Identify which cell holds the provided text, then report its (x, y) central coordinate. 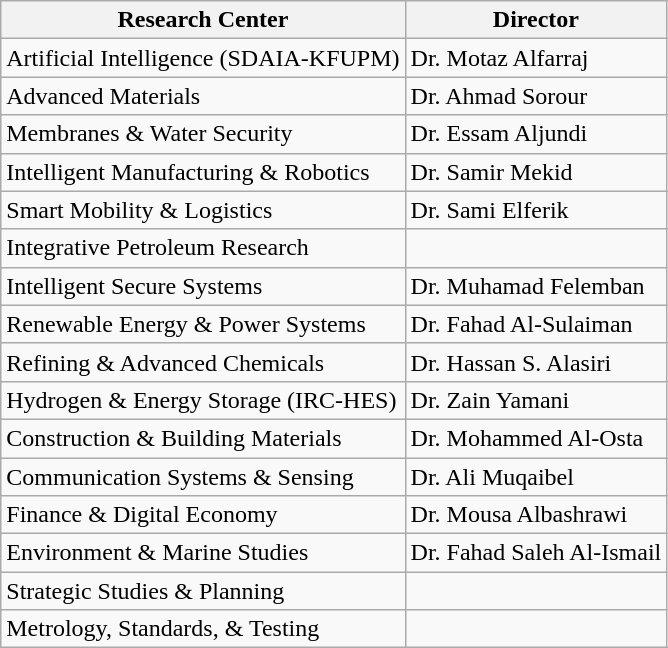
Finance & Digital Economy (203, 515)
Dr. Fahad Al-Sulaiman (536, 324)
Construction & Building Materials (203, 438)
Dr. Mousa Albashrawi (536, 515)
Dr. Essam Aljundi (536, 134)
Hydrogen & Energy Storage (IRC-HES) (203, 400)
Metrology, Standards, & Testing (203, 629)
Smart Mobility & Logistics (203, 210)
Dr. Hassan S. Alasiri (536, 362)
Research Center (203, 20)
Membranes & Water Security (203, 134)
Dr. Ali Muqaibel (536, 477)
Dr. Mohammed Al-Osta (536, 438)
Refining & Advanced Chemicals (203, 362)
Artificial Intelligence (SDAIA-KFUPM) (203, 58)
Dr. Motaz Alfarraj (536, 58)
Strategic Studies & Planning (203, 591)
Integrative Petroleum Research (203, 248)
Dr. Samir Mekid (536, 172)
Intelligent Secure Systems (203, 286)
Advanced Materials (203, 96)
Dr. Fahad Saleh Al-Ismail (536, 553)
Dr. Muhamad Felemban (536, 286)
Communication Systems & Sensing (203, 477)
Dr. Zain Yamani (536, 400)
Environment & Marine Studies (203, 553)
Director (536, 20)
Dr. Ahmad Sorour (536, 96)
Renewable Energy & Power Systems (203, 324)
Dr. Sami Elferik (536, 210)
Intelligent Manufacturing & Robotics (203, 172)
